Scan for the cell matching the given text and deliver its [X, Y] coordinate at center. 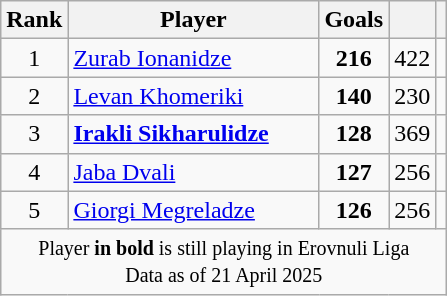
2 [34, 96]
127 [354, 172]
230 [412, 96]
1 [34, 58]
Giorgi Megreladze [194, 210]
Player in bold is still playing in Erovnuli LigaData as of 21 April 2025 [224, 262]
128 [354, 134]
126 [354, 210]
422 [412, 58]
Jaba Dvali [194, 172]
Zurab Ionanidze [194, 58]
216 [354, 58]
Player [194, 20]
4 [34, 172]
Levan Khomeriki [194, 96]
140 [354, 96]
3 [34, 134]
5 [34, 210]
Rank [34, 20]
Irakli Sikharulidze [194, 134]
369 [412, 134]
Goals [354, 20]
